For the text-containing cell, return its midpoint in [x, y] coordinate format. 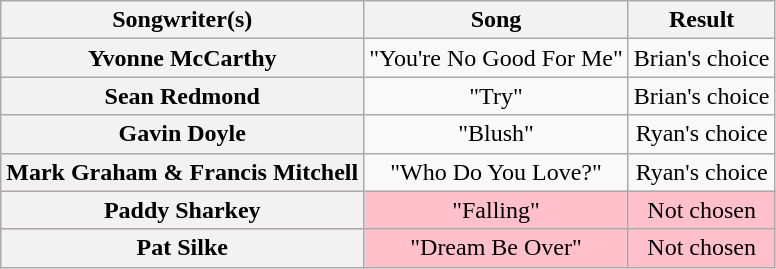
Songwriter(s) [182, 20]
Sean Redmond [182, 96]
Song [496, 20]
"Falling" [496, 210]
Result [702, 20]
Paddy Sharkey [182, 210]
Yvonne McCarthy [182, 58]
"Dream Be Over" [496, 248]
Pat Silke [182, 248]
Mark Graham & Francis Mitchell [182, 172]
"You're No Good For Me" [496, 58]
"Who Do You Love?" [496, 172]
"Try" [496, 96]
Gavin Doyle [182, 134]
"Blush" [496, 134]
